Locate the cell with the specified text and output its [x, y] center coordinate. 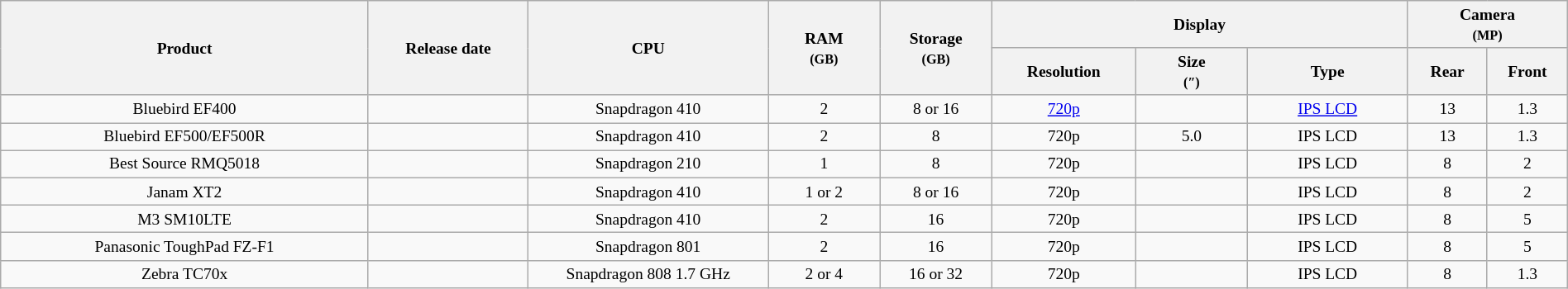
Best Source RMQ5018 [185, 163]
M3 SM10LTE [185, 218]
Janam XT2 [185, 192]
Snapdragon 808 1.7 GHz [648, 274]
Product [185, 48]
1 [824, 163]
5.0 [1191, 137]
Panasonic ToughPad FZ-F1 [185, 246]
Type [1328, 71]
Resolution [1064, 71]
Size(″) [1191, 71]
Front [1527, 71]
Bluebird EF400 [185, 109]
Release date [448, 48]
Camera(MP) [1487, 25]
Snapdragon 210 [648, 163]
Rear [1447, 71]
Display [1199, 25]
CPU [648, 48]
16 or 32 [936, 274]
Zebra TC70x [185, 274]
Storage(GB) [936, 48]
2 or 4 [824, 274]
Snapdragon 801 [648, 246]
RAM(GB) [824, 48]
1 or 2 [824, 192]
Bluebird EF500/EF500R [185, 137]
